From the cell containing the given text, extract its center point as (X, Y) coordinate. 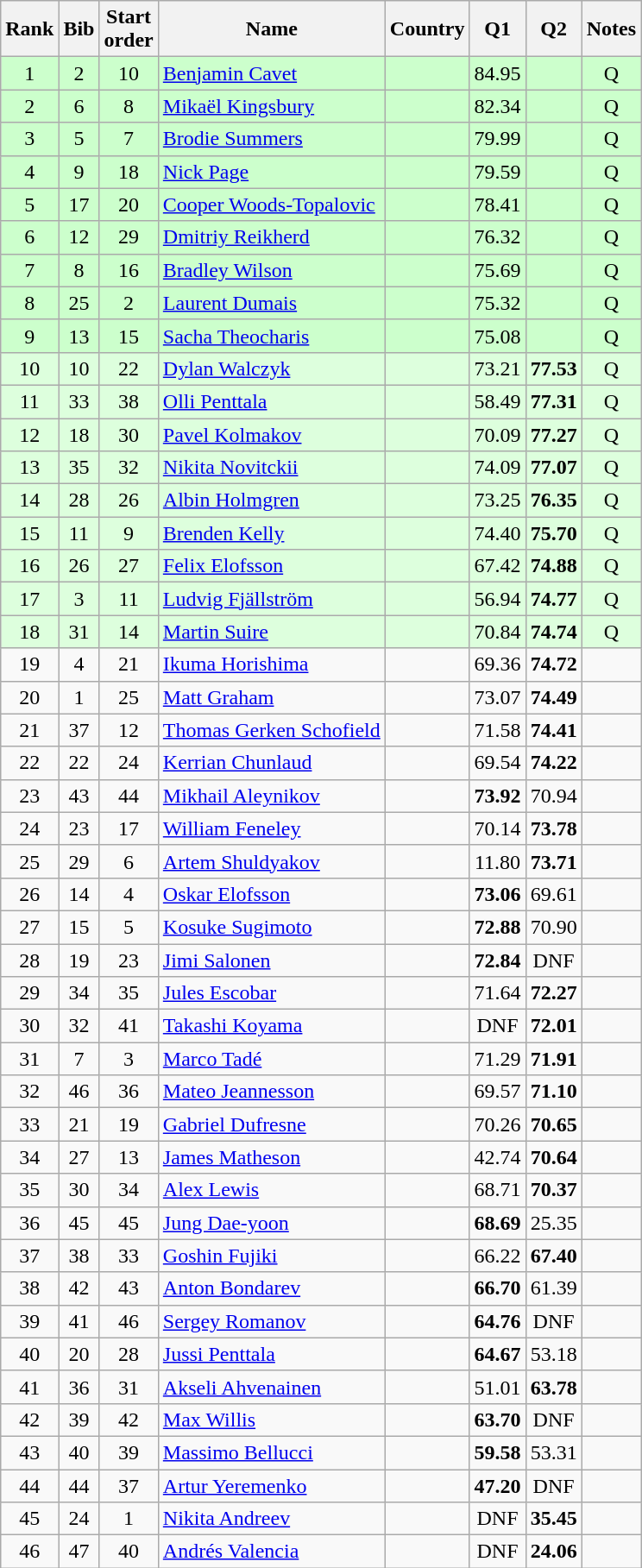
71.29 (497, 1059)
Brodie Summers (271, 139)
Dmitriy Reikherd (271, 237)
76.35 (554, 501)
Notes (611, 29)
Nikita Andreev (271, 1519)
77.31 (554, 401)
Dylan Walczyk (271, 368)
77.53 (554, 368)
84.95 (497, 73)
Matt Graham (271, 697)
Bradley Wilson (271, 270)
Q2 (554, 29)
Artem Shuldyakov (271, 861)
Felix Elofsson (271, 566)
47 (79, 1552)
Alex Lewis (271, 1190)
71.10 (554, 1092)
William Feneley (271, 828)
71.91 (554, 1059)
Thomas Gerken Schofield (271, 730)
Jung Dae-yoon (271, 1223)
72.01 (554, 1026)
Oskar Elofsson (271, 894)
74.72 (554, 664)
Benjamin Cavet (271, 73)
64.76 (497, 1321)
69.36 (497, 664)
67.40 (554, 1256)
Country (427, 29)
74.41 (554, 730)
77.07 (554, 468)
Jules Escobar (271, 993)
69.61 (554, 894)
74.88 (554, 566)
61.39 (554, 1288)
Goshin Fujiki (271, 1256)
72.84 (497, 960)
74.22 (554, 763)
Sergey Romanov (271, 1321)
Kerrian Chunlaud (271, 763)
70.84 (497, 632)
Akseli Ahvenainen (271, 1387)
James Matheson (271, 1157)
Q1 (497, 29)
Anton Bondarev (271, 1288)
74.74 (554, 632)
59.58 (497, 1452)
74.49 (554, 697)
53.18 (554, 1354)
73.71 (554, 861)
75.08 (497, 336)
Ikuma Horishima (271, 664)
Jussi Penttala (271, 1354)
73.07 (497, 697)
72.27 (554, 993)
67.42 (497, 566)
Sacha Theocharis (271, 336)
Laurent Dumais (271, 303)
Brenden Kelly (271, 533)
Andrés Valencia (271, 1552)
75.70 (554, 533)
70.14 (497, 828)
Massimo Bellucci (271, 1452)
42.74 (497, 1157)
58.49 (497, 401)
75.32 (497, 303)
70.94 (554, 796)
56.94 (497, 599)
51.01 (497, 1387)
63.70 (497, 1420)
Olli Penttala (271, 401)
66.22 (497, 1256)
71.64 (497, 993)
Mateo Jeannesson (271, 1092)
79.99 (497, 139)
64.67 (497, 1354)
76.32 (497, 237)
72.88 (497, 927)
73.21 (497, 368)
70.37 (554, 1190)
Kosuke Sugimoto (271, 927)
Mikhail Aleynikov (271, 796)
Gabriel Dufresne (271, 1124)
70.09 (497, 434)
70.65 (554, 1124)
Ludvig Fjällström (271, 599)
68.69 (497, 1223)
Martin Suire (271, 632)
82.34 (497, 106)
Name (271, 29)
73.25 (497, 501)
25.35 (554, 1223)
70.64 (554, 1157)
70.90 (554, 927)
53.31 (554, 1452)
Takashi Koyama (271, 1026)
74.40 (497, 533)
Artur Yeremenko (271, 1485)
69.54 (497, 763)
75.69 (497, 270)
74.77 (554, 599)
73.92 (497, 796)
66.70 (497, 1288)
Max Willis (271, 1420)
Jimi Salonen (271, 960)
68.71 (497, 1190)
63.78 (554, 1387)
74.09 (497, 468)
77.27 (554, 434)
Bib (79, 29)
47.20 (497, 1485)
Nikita Novitckii (271, 468)
70.26 (497, 1124)
35.45 (554, 1519)
Cooper Woods-Topalovic (271, 205)
71.58 (497, 730)
24.06 (554, 1552)
73.06 (497, 894)
69.57 (497, 1092)
Pavel Kolmakov (271, 434)
79.59 (497, 172)
73.78 (554, 828)
Marco Tadé (271, 1059)
11.80 (497, 861)
78.41 (497, 205)
Nick Page (271, 172)
Albin Holmgren (271, 501)
Rank (29, 29)
Startorder (129, 29)
Mikaël Kingsbury (271, 106)
